Scan for the cell matching the given text and deliver its [X, Y] coordinate at center. 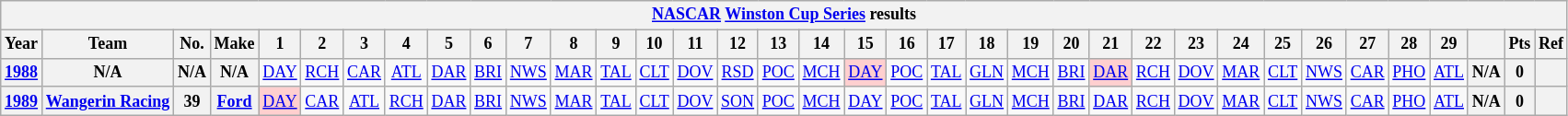
Ford [234, 101]
3 [365, 44]
7 [528, 44]
29 [1449, 44]
11 [695, 44]
1989 [22, 101]
20 [1072, 44]
NASCAR Winston Cup Series results [784, 15]
26 [1324, 44]
4 [406, 44]
21 [1110, 44]
Wangerin Racing [107, 101]
12 [738, 44]
RSD [738, 72]
Team [107, 44]
Make [234, 44]
9 [616, 44]
No. [192, 44]
24 [1241, 44]
Year [22, 44]
Pts [1519, 44]
22 [1154, 44]
16 [907, 44]
2 [322, 44]
SON [738, 101]
23 [1196, 44]
14 [821, 44]
10 [654, 44]
17 [947, 44]
6 [488, 44]
27 [1367, 44]
13 [778, 44]
8 [574, 44]
5 [449, 44]
28 [1409, 44]
15 [865, 44]
1988 [22, 72]
25 [1283, 44]
19 [1030, 44]
1 [280, 44]
Ref [1551, 44]
18 [987, 44]
39 [192, 101]
